Scan for the cell matching the given text and deliver its [X, Y] coordinate at center. 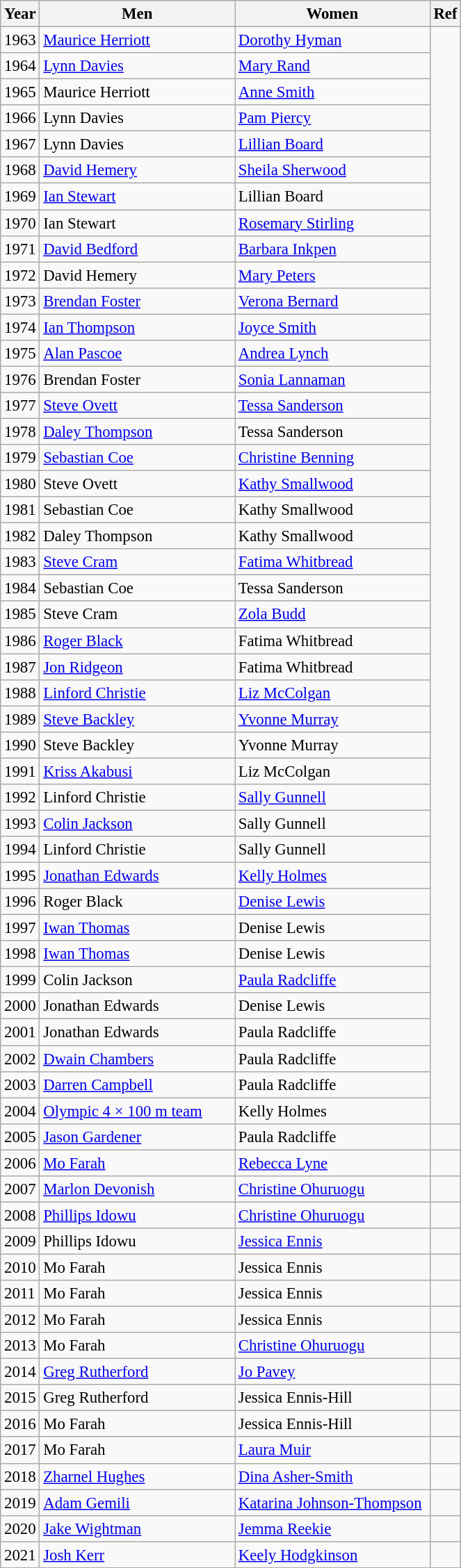
1987 [20, 667]
1990 [20, 745]
2018 [20, 1476]
1989 [20, 719]
Alan Pascoe [138, 354]
1998 [20, 954]
Josh Kerr [138, 1555]
1982 [20, 536]
Jemma Reekie [332, 1528]
Zharnel Hughes [138, 1476]
Men [138, 14]
Dwain Chambers [138, 1059]
1992 [20, 798]
2003 [20, 1084]
Marlon Devonish [138, 1189]
Zola Budd [332, 615]
1969 [20, 197]
Adam Gemili [138, 1503]
1976 [20, 379]
Dina Asher-Smith [332, 1476]
Christine Benning [332, 458]
2005 [20, 1137]
2015 [20, 1398]
1995 [20, 876]
Jo Pavey [332, 1372]
Pam Piercy [332, 118]
2001 [20, 1032]
Jon Ridgeon [138, 667]
David Bedford [138, 249]
Barbara Inkpen [332, 249]
1975 [20, 354]
2004 [20, 1111]
2006 [20, 1163]
2019 [20, 1503]
1978 [20, 431]
1974 [20, 327]
Joyce Smith [332, 327]
1981 [20, 510]
1963 [20, 40]
Ref [445, 14]
Andrea Lynch [332, 354]
2021 [20, 1555]
1997 [20, 928]
Dorothy Hyman [332, 40]
2016 [20, 1424]
1979 [20, 458]
1986 [20, 641]
1968 [20, 170]
Keely Hodgkinson [332, 1555]
1991 [20, 771]
1977 [20, 406]
Katarina Johnson-Thompson [332, 1503]
2008 [20, 1215]
1985 [20, 615]
1973 [20, 301]
1980 [20, 484]
2000 [20, 1007]
2017 [20, 1451]
1964 [20, 66]
1983 [20, 562]
Rosemary Stirling [332, 223]
1999 [20, 980]
Kriss Akabusi [138, 771]
1970 [20, 223]
1966 [20, 118]
Mary Peters [332, 275]
Anne Smith [332, 92]
1972 [20, 275]
2010 [20, 1267]
2013 [20, 1346]
2011 [20, 1294]
Year [20, 14]
1971 [20, 249]
2009 [20, 1241]
1993 [20, 823]
2014 [20, 1372]
1967 [20, 145]
2007 [20, 1189]
Jason Gardener [138, 1137]
2020 [20, 1528]
1988 [20, 693]
Rebecca Lyne [332, 1163]
1994 [20, 850]
Jake Wightman [138, 1528]
Sheila Sherwood [332, 170]
Ian Thompson [138, 327]
Women [332, 14]
Verona Bernard [332, 301]
Darren Campbell [138, 1084]
Olympic 4 × 100 m team [138, 1111]
1965 [20, 92]
Mary Rand [332, 66]
Laura Muir [332, 1451]
2012 [20, 1320]
1984 [20, 588]
2002 [20, 1059]
1996 [20, 902]
Sonia Lannaman [332, 379]
